Output the [X, Y] coordinate of the center of the cell containing the given text.  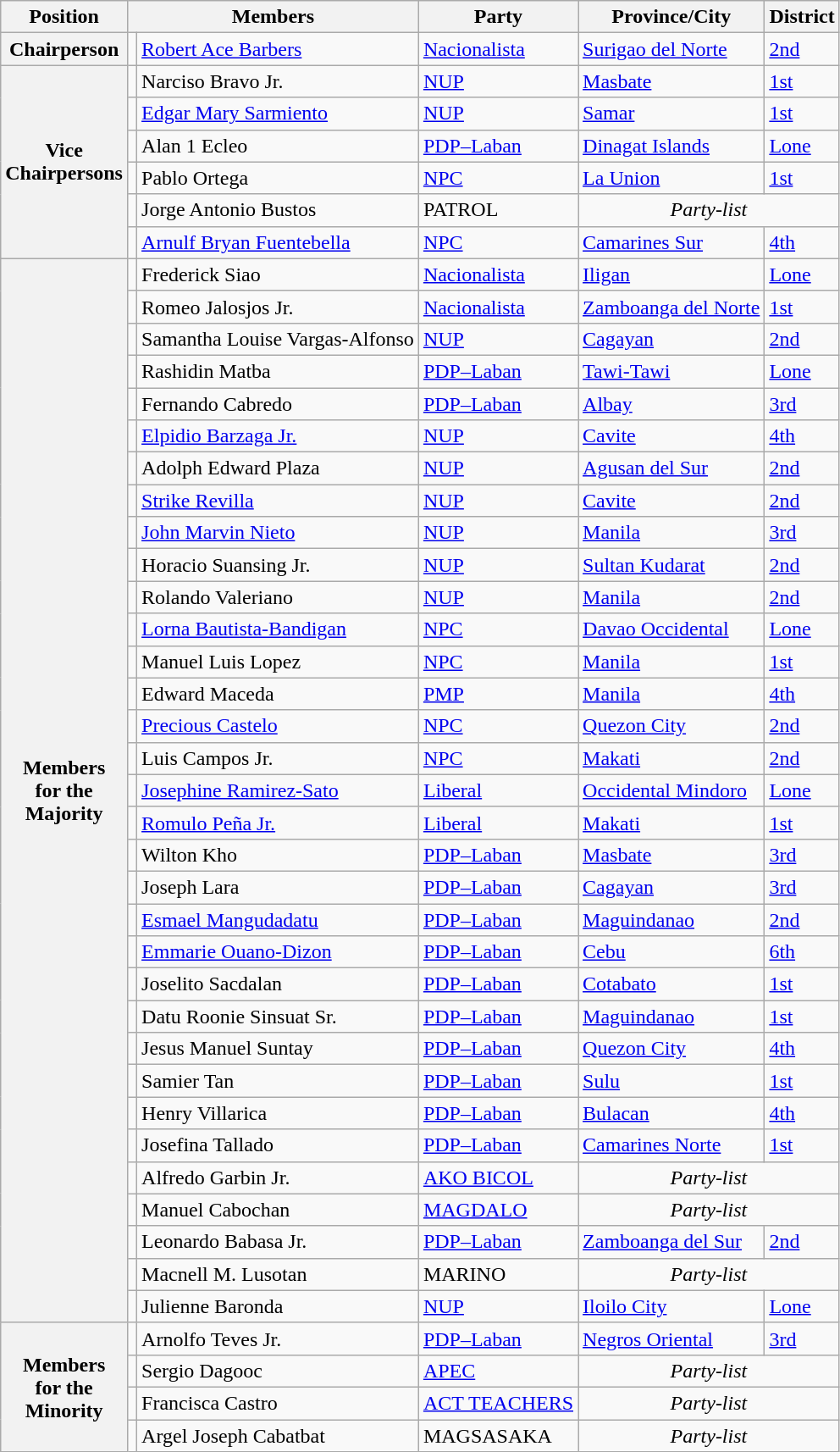
Romeo Jalosjos Jr. [278, 307]
Jesus Manuel Suntay [278, 1049]
Samier Tan [278, 1081]
Chairperson [64, 49]
Josephine Ramirez-Sato [278, 790]
AKO BICOL [498, 1178]
Robert Ace Barbers [278, 49]
Henry Villarica [278, 1113]
ViceChairpersons [64, 162]
Romulo Peña Jr. [278, 823]
Narciso Bravo Jr. [278, 81]
MAGSASAKA [498, 1436]
Cebu [671, 952]
Dinagat Islands [671, 146]
Macnell M. Lusotan [278, 1274]
Alfredo Garbin Jr. [278, 1178]
Alan 1 Ecleo [278, 146]
Lorna Bautista-Bandigan [278, 629]
Elpidio Barzaga Jr. [278, 436]
Membersfor theMinority [64, 1387]
PMP [498, 694]
Precious Castelo [278, 726]
Emmarie Ouano-Dizon [278, 952]
Iligan [671, 274]
Sergio Dagooc [278, 1371]
Samar [671, 114]
Membersfor theMajority [64, 790]
Josefina Tallado [278, 1145]
Pablo Ortega [278, 178]
Manuel Luis Lopez [278, 662]
Rashidin Matba [278, 371]
Party [498, 17]
Iloilo City [671, 1306]
Esmael Mangudadatu [278, 919]
Manuel Cabochan [278, 1210]
Sulu [671, 1081]
MARINO [498, 1274]
Members [273, 17]
Adolph Edward Plaza [278, 468]
Cotabato [671, 984]
District [802, 17]
Province/City [671, 17]
La Union [671, 178]
Arnolfo Teves Jr. [278, 1338]
Argel Joseph Cabatbat [278, 1436]
Horacio Suansing Jr. [278, 565]
Julienne Baronda [278, 1306]
Position [64, 17]
Sultan Kudarat [671, 565]
PATROL [498, 210]
Edward Maceda [278, 694]
Davao Occidental [671, 629]
Fernando Cabredo [278, 404]
Datu Roonie Sinsuat Sr. [278, 1017]
Wilton Kho [278, 855]
Occidental Mindoro [671, 790]
Bulacan [671, 1113]
Albay [671, 404]
Negros Oriental [671, 1338]
Joselito Sacdalan [278, 984]
Zamboanga del Norte [671, 307]
Arnulf Bryan Fuentebella [278, 242]
Agusan del Sur [671, 468]
Surigao del Norte [671, 49]
Samantha Louise Vargas-Alfonso [278, 339]
APEC [498, 1371]
Camarines Sur [671, 242]
Zamboanga del Sur [671, 1242]
Jorge Antonio Bustos [278, 210]
Tawi-Tawi [671, 371]
Edgar Mary Sarmiento [278, 114]
ACT TEACHERS [498, 1403]
Rolando Valeriano [278, 597]
6th [802, 952]
MAGDALO [498, 1210]
Frederick Siao [278, 274]
Francisca Castro [278, 1403]
Luis Campos Jr. [278, 758]
Strike Revilla [278, 501]
Leonardo Babasa Jr. [278, 1242]
John Marvin Nieto [278, 533]
Camarines Norte [671, 1145]
Joseph Lara [278, 887]
